Return (X, Y) of the center of cell containing provided text 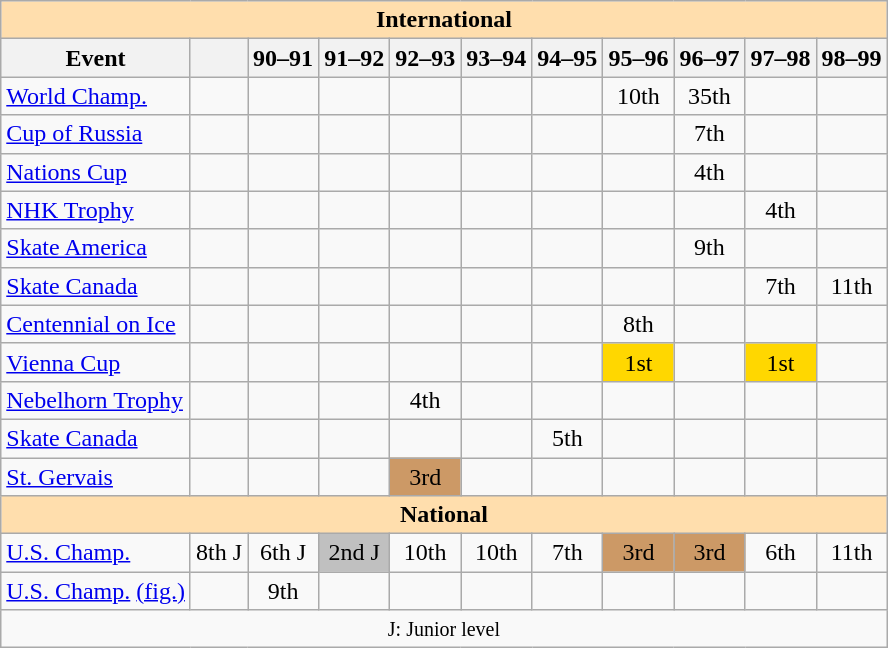
Nations Cup (96, 172)
NHK Trophy (96, 210)
5th (568, 438)
National (444, 515)
35th (710, 96)
2nd J (354, 553)
J: Junior level (444, 629)
93–94 (496, 58)
91–92 (354, 58)
Centennial on Ice (96, 324)
92–93 (426, 58)
94–95 (568, 58)
96–97 (710, 58)
U.S. Champ. (96, 553)
Vienna Cup (96, 362)
International (444, 20)
8th J (218, 553)
World Champ. (96, 96)
St. Gervais (96, 477)
95–96 (638, 58)
8th (638, 324)
Nebelhorn Trophy (96, 400)
90–91 (284, 58)
6th (780, 553)
6th J (284, 553)
U.S. Champ. (fig.) (96, 591)
98–99 (852, 58)
Cup of Russia (96, 134)
Skate America (96, 248)
97–98 (780, 58)
Event (96, 58)
